Determine the [X, Y] coordinate at the center of the cell enclosing the given text.  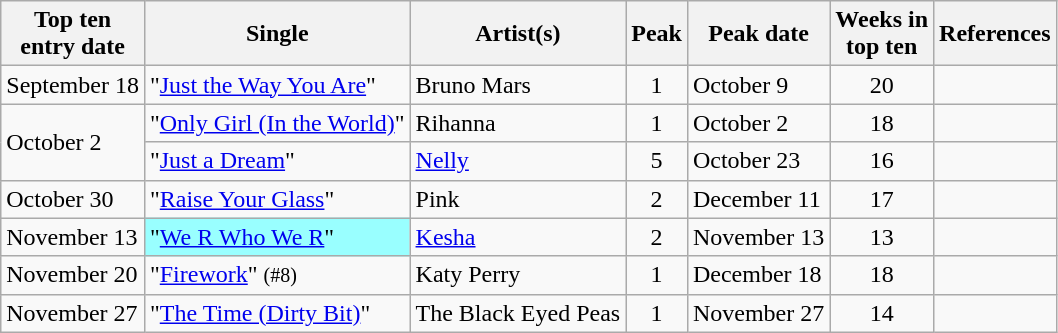
December 18 [758, 275]
"Only Girl (In the World)" [277, 123]
"The Time (Dirty Bit)" [277, 313]
16 [882, 161]
Nelly [518, 161]
September 18 [73, 85]
Rihanna [518, 123]
Artist(s) [518, 34]
References [996, 34]
Katy Perry [518, 275]
17 [882, 199]
Bruno Mars [518, 85]
5 [657, 161]
Single [277, 34]
Peak [657, 34]
Kesha [518, 237]
Peak date [758, 34]
14 [882, 313]
13 [882, 237]
October 30 [73, 199]
"Just a Dream" [277, 161]
November 20 [73, 275]
"We R Who We R" [277, 237]
Top tenentry date [73, 34]
20 [882, 85]
December 11 [758, 199]
Pink [518, 199]
October 23 [758, 161]
"Just the Way You Are" [277, 85]
The Black Eyed Peas [518, 313]
October 9 [758, 85]
"Raise Your Glass" [277, 199]
Weeks intop ten [882, 34]
"Firework" (#8) [277, 275]
